Pinpoint the cell where the given text exists, returning its [x, y] midpoint coordinate. 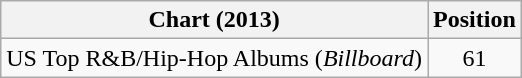
US Top R&B/Hip-Hop Albums (Billboard) [214, 58]
Chart (2013) [214, 20]
61 [475, 58]
Position [475, 20]
